Pinpoint the cell where the given text exists, returning its (X, Y) midpoint coordinate. 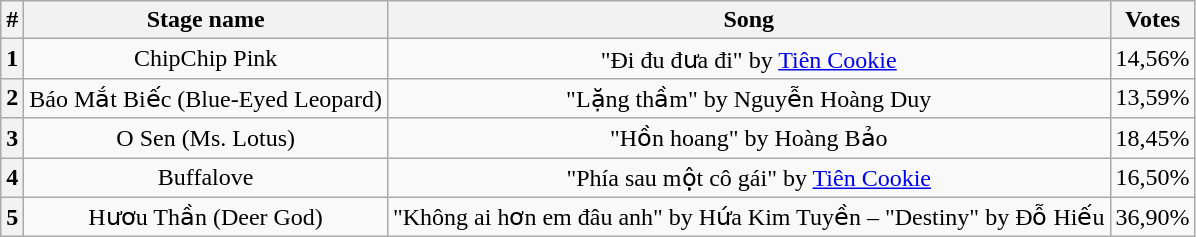
O Sen (Ms. Lotus) (206, 138)
1 (12, 59)
Buffalove (206, 178)
# (12, 20)
"Hồn hoang" by Hoàng Bảo (748, 138)
5 (12, 217)
18,45% (1152, 138)
Báo Mắt Biếc (Blue-Eyed Leopard) (206, 98)
4 (12, 178)
"Phía sau một cô gái" by Tiên Cookie (748, 178)
36,90% (1152, 217)
13,59% (1152, 98)
ChipChip Pink (206, 59)
Song (748, 20)
"Không ai hơn em đâu anh" by Hứa Kim Tuyền – "Destiny" by Đỗ Hiếu (748, 217)
Votes (1152, 20)
Stage name (206, 20)
16,50% (1152, 178)
"Đi đu đưa đi" by Tiên Cookie (748, 59)
2 (12, 98)
Hươu Thần (Deer God) (206, 217)
3 (12, 138)
"Lặng thầm" by Nguyễn Hoàng Duy (748, 98)
14,56% (1152, 59)
